For the text-containing cell, return its midpoint in [x, y] coordinate format. 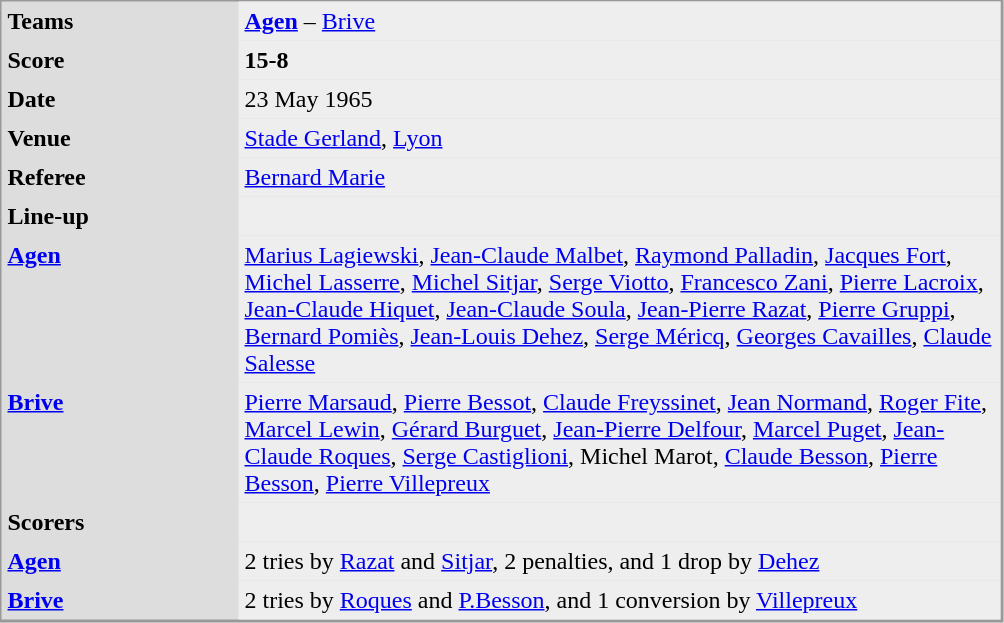
2 tries by Roques and P.Besson, and 1 conversion by Villepreux [619, 600]
Bernard Marie [619, 178]
Scorers [120, 522]
Line-up [120, 216]
Teams [120, 22]
2 tries by Razat and Sitjar, 2 penalties, and 1 drop by Dehez [619, 562]
23 May 1965 [619, 100]
15-8 [619, 60]
Agen – Brive [619, 22]
Stade Gerland, Lyon [619, 138]
Venue [120, 138]
Date [120, 100]
Score [120, 60]
Referee [120, 178]
